Scan for the cell matching the given text and deliver its (X, Y) coordinate at center. 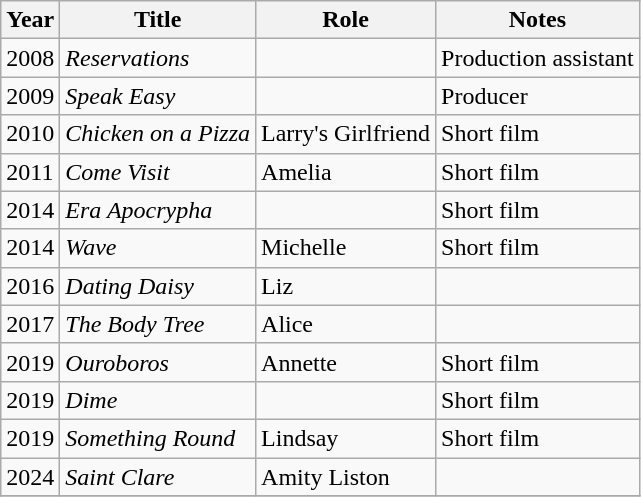
Wave (158, 248)
Year (30, 20)
Production assistant (538, 58)
2008 (30, 58)
Alice (346, 324)
2010 (30, 134)
Ouroboros (158, 362)
Chicken on a Pizza (158, 134)
Amelia (346, 172)
Larry's Girlfriend (346, 134)
Liz (346, 286)
Title (158, 20)
Something Round (158, 438)
2017 (30, 324)
2009 (30, 96)
Speak Easy (158, 96)
Dating Daisy (158, 286)
Era Apocrypha (158, 210)
Dime (158, 400)
2024 (30, 477)
The Body Tree (158, 324)
2016 (30, 286)
Michelle (346, 248)
Notes (538, 20)
Role (346, 20)
Saint Clare (158, 477)
Reservations (158, 58)
Annette (346, 362)
Producer (538, 96)
2011 (30, 172)
Amity Liston (346, 477)
Lindsay (346, 438)
Come Visit (158, 172)
